From the cell containing the given text, extract its center point as [X, Y] coordinate. 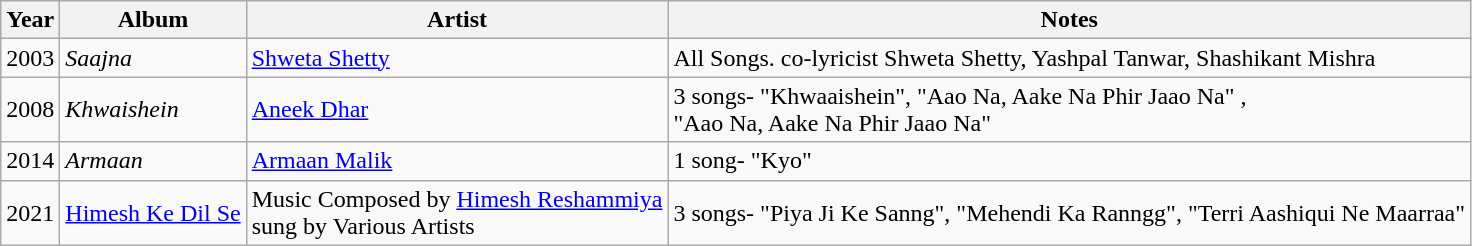
Armaan [153, 161]
2021 [30, 212]
Himesh Ke Dil Se [153, 212]
Khwaishein [153, 110]
Year [30, 20]
3 songs- "Piya Ji Ke Sanng", "Mehendi Ka Ranngg", "Terri Aashiqui Ne Maarraa" [1070, 212]
Shweta Shetty [457, 58]
All Songs. co-lyricist Shweta Shetty, Yashpal Tanwar, Shashikant Mishra [1070, 58]
2014 [30, 161]
Artist [457, 20]
2003 [30, 58]
Music Composed by Himesh Reshammiya sung by Various Artists [457, 212]
Aneek Dhar [457, 110]
Saajna [153, 58]
Armaan Malik [457, 161]
Album [153, 20]
Notes [1070, 20]
2008 [30, 110]
3 songs- "Khwaaishein", "Aao Na, Aake Na Phir Jaao Na" ,"Aao Na, Aake Na Phir Jaao Na" [1070, 110]
1 song- "Kyo" [1070, 161]
